Scan for the cell matching the given text and deliver its (X, Y) coordinate at center. 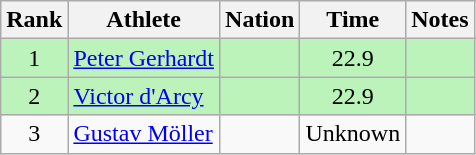
Rank (34, 20)
Time (353, 20)
Notes (440, 20)
1 (34, 58)
3 (34, 134)
Athlete (144, 20)
Gustav Möller (144, 134)
2 (34, 96)
Peter Gerhardt (144, 58)
Nation (260, 20)
Victor d'Arcy (144, 96)
Unknown (353, 134)
